Output the (X, Y) coordinate of the center of the cell containing the given text.  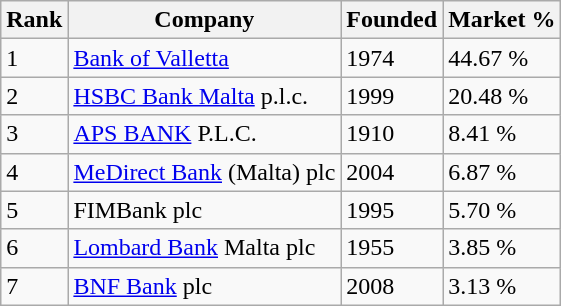
1 (34, 58)
2 (34, 96)
1995 (392, 210)
Rank (34, 20)
Bank of Valletta (204, 58)
3.85 % (502, 248)
1910 (392, 134)
1999 (392, 96)
4 (34, 172)
2004 (392, 172)
3.13 % (502, 286)
1974 (392, 58)
5.70 % (502, 210)
6.87 % (502, 172)
8.41 % (502, 134)
HSBC Bank Malta p.l.c. (204, 96)
20.48 % (502, 96)
5 (34, 210)
2008 (392, 286)
7 (34, 286)
BNF Bank plc (204, 286)
FIMBank plc (204, 210)
Company (204, 20)
MeDirect Bank (Malta) plc (204, 172)
APS BANK P.L.C. (204, 134)
3 (34, 134)
44.67 % (502, 58)
Founded (392, 20)
1955 (392, 248)
Market % (502, 20)
Lombard Bank Malta plc (204, 248)
6 (34, 248)
